Output the (X, Y) coordinate of the center of the cell containing the given text.  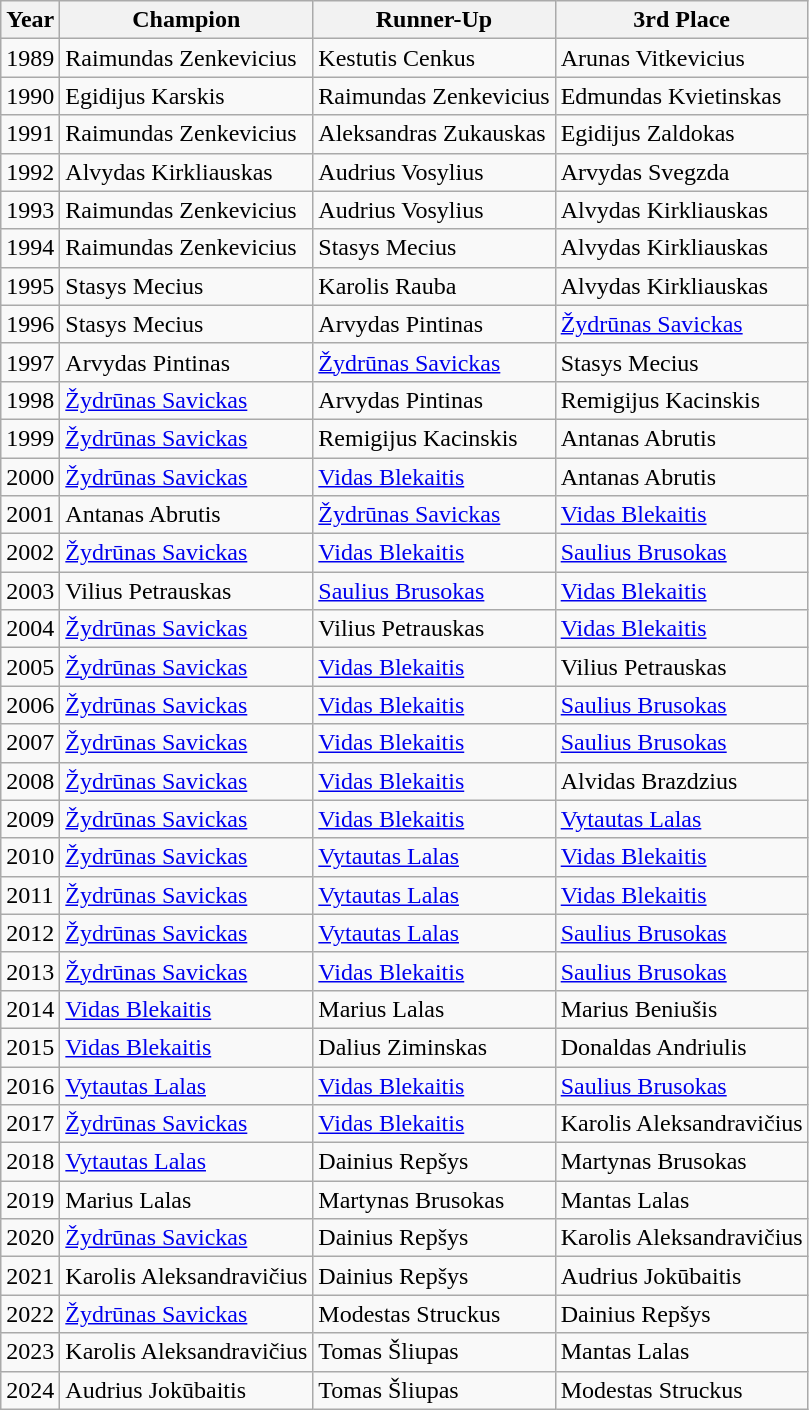
2021 (30, 1276)
2024 (30, 1390)
1999 (30, 438)
Arvydas Svegzda (682, 172)
Edmundas Kvietinskas (682, 96)
2006 (30, 705)
Donaldas Andriulis (682, 1047)
2020 (30, 1238)
Arunas Vitkevicius (682, 58)
2015 (30, 1047)
2011 (30, 895)
2017 (30, 1124)
2012 (30, 933)
Karolis Rauba (434, 286)
2004 (30, 629)
2013 (30, 971)
3rd Place (682, 20)
2023 (30, 1352)
2002 (30, 553)
2018 (30, 1162)
Egidijus Zaldokas (682, 134)
Year (30, 20)
1990 (30, 96)
Dalius Ziminskas (434, 1047)
2003 (30, 591)
1992 (30, 172)
2019 (30, 1200)
2022 (30, 1314)
1989 (30, 58)
Aleksandras Zukauskas (434, 134)
1996 (30, 324)
2001 (30, 515)
Runner-Up (434, 20)
Kestutis Cenkus (434, 58)
2014 (30, 1009)
2005 (30, 667)
Alvidas Brazdzius (682, 781)
2008 (30, 781)
2007 (30, 743)
1998 (30, 400)
1997 (30, 362)
1994 (30, 248)
2010 (30, 857)
1993 (30, 210)
Marius Beniušis (682, 1009)
1991 (30, 134)
2016 (30, 1085)
2009 (30, 819)
2000 (30, 477)
Champion (186, 20)
1995 (30, 286)
Egidijus Karskis (186, 96)
